Determine the (x, y) coordinate at the center of the cell enclosing the given text.  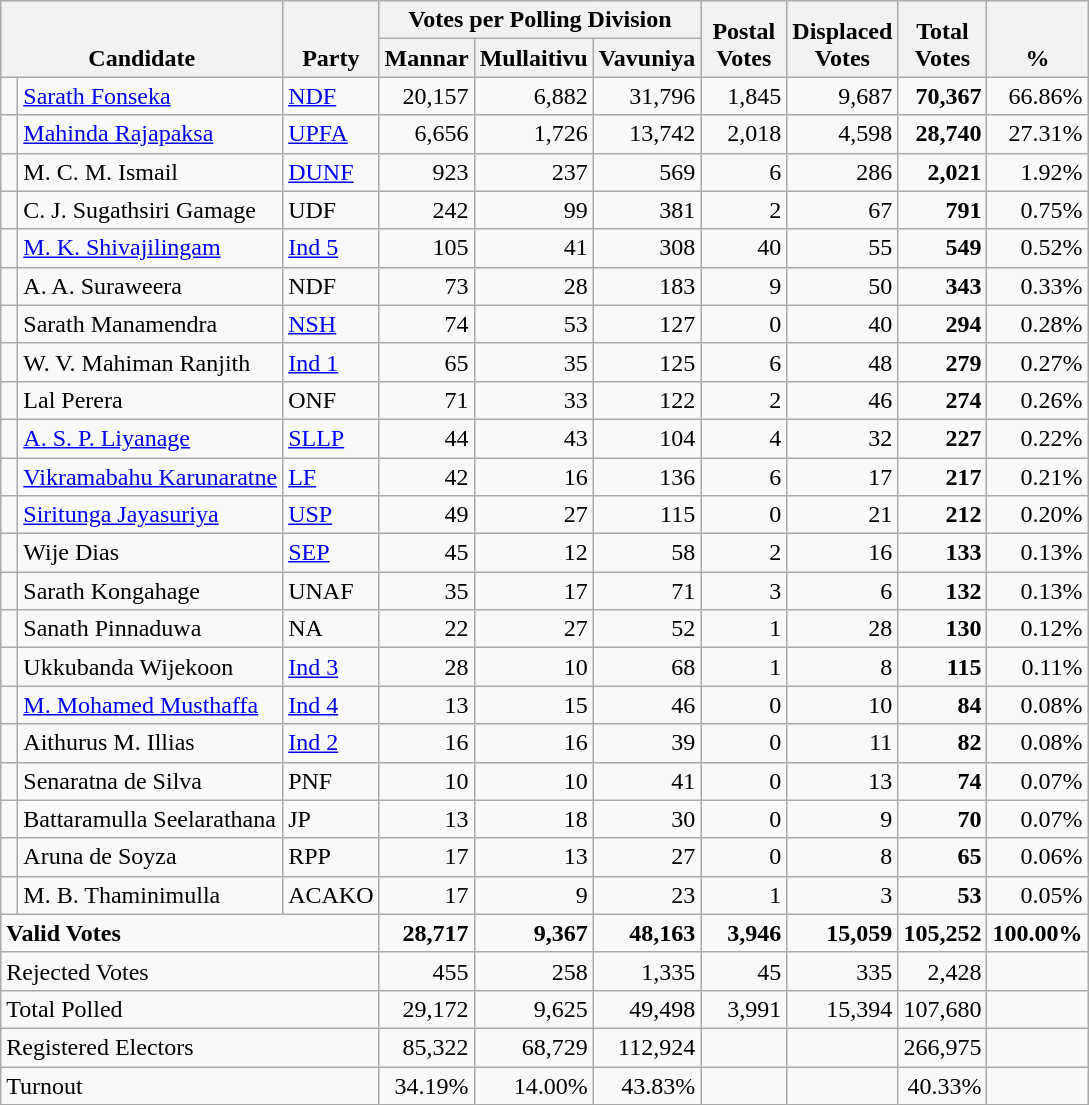
70 (942, 819)
0.11% (1038, 667)
49,498 (647, 1009)
M. B. Thaminimulla (150, 895)
0.22% (1038, 438)
58 (647, 553)
43.83% (647, 1085)
14.00% (534, 1085)
266,975 (942, 1047)
Ukkubanda Wijekoon (150, 667)
4,598 (842, 134)
122 (647, 400)
274 (942, 400)
Wije Dias (150, 553)
0.33% (1038, 286)
9,367 (534, 933)
125 (647, 362)
11 (842, 743)
127 (647, 324)
381 (647, 210)
Mullaitivu (534, 58)
30 (647, 819)
279 (942, 362)
34.19% (426, 1085)
133 (942, 553)
343 (942, 286)
Valid Votes (190, 933)
44 (426, 438)
C. J. Sugathsiri Gamage (150, 210)
3,991 (744, 1009)
549 (942, 248)
23 (647, 895)
0.20% (1038, 515)
70,367 (942, 96)
0.27% (1038, 362)
Rejected Votes (190, 971)
1.92% (1038, 172)
UNAF (331, 591)
84 (942, 705)
Mannar (426, 58)
28,717 (426, 933)
791 (942, 210)
286 (842, 172)
183 (647, 286)
Total Polled (190, 1009)
3,946 (744, 933)
85,322 (426, 1047)
Candidate (142, 39)
227 (942, 438)
Sarath Manamendra (150, 324)
SEP (331, 553)
15 (534, 705)
PNF (331, 781)
73 (426, 286)
12 (534, 553)
1,335 (647, 971)
Aithurus M. Illias (150, 743)
Ind 3 (331, 667)
15,059 (842, 933)
132 (942, 591)
Sanath Pinnaduwa (150, 629)
68 (647, 667)
Ind 4 (331, 705)
Aruna de Soyza (150, 857)
923 (426, 172)
33 (534, 400)
27.31% (1038, 134)
Lal Perera (150, 400)
Ind 2 (331, 743)
Mahinda Rajapaksa (150, 134)
107,680 (942, 1009)
136 (647, 477)
258 (534, 971)
39 (647, 743)
308 (647, 248)
294 (942, 324)
2,018 (744, 134)
31,796 (647, 96)
455 (426, 971)
66.86% (1038, 96)
18 (534, 819)
42 (426, 477)
NSH (331, 324)
13,742 (647, 134)
0.28% (1038, 324)
DUNF (331, 172)
112,924 (647, 1047)
LF (331, 477)
Sarath Fonseka (150, 96)
48 (842, 362)
32 (842, 438)
48,163 (647, 933)
Turnout (190, 1085)
0.26% (1038, 400)
212 (942, 515)
20,157 (426, 96)
Ind 1 (331, 362)
15,394 (842, 1009)
82 (942, 743)
Siritunga Jayasuriya (150, 515)
ACAKO (331, 895)
Battaramulla Seelarathana (150, 819)
W. V. Mahiman Ranjith (150, 362)
6,882 (534, 96)
28,740 (942, 134)
335 (842, 971)
0.52% (1038, 248)
A. S. P. Liyanage (150, 438)
22 (426, 629)
50 (842, 286)
2,428 (942, 971)
21 (842, 515)
2,021 (942, 172)
43 (534, 438)
Vikramabahu Karunaratne (150, 477)
9,625 (534, 1009)
Vavuniya (647, 58)
104 (647, 438)
ONF (331, 400)
100.00% (1038, 933)
UDF (331, 210)
0.75% (1038, 210)
0.12% (1038, 629)
USP (331, 515)
Senaratna de Silva (150, 781)
99 (534, 210)
40.33% (942, 1085)
% (1038, 39)
Sarath Kongahage (150, 591)
Party (331, 39)
55 (842, 248)
Ind 5 (331, 248)
NA (331, 629)
6,656 (426, 134)
130 (942, 629)
242 (426, 210)
237 (534, 172)
569 (647, 172)
0.21% (1038, 477)
RPP (331, 857)
Registered Electors (190, 1047)
Total Votes (942, 39)
0.06% (1038, 857)
1,845 (744, 96)
4 (744, 438)
217 (942, 477)
JP (331, 819)
A. A. Suraweera (150, 286)
1,726 (534, 134)
Votes per Polling Division (540, 20)
49 (426, 515)
SLLP (331, 438)
DisplacedVotes (842, 39)
105 (426, 248)
52 (647, 629)
M. Mohamed Musthaffa (150, 705)
68,729 (534, 1047)
0.05% (1038, 895)
PostalVotes (744, 39)
67 (842, 210)
29,172 (426, 1009)
UPFA (331, 134)
105,252 (942, 933)
M. K. Shivajilingam (150, 248)
M. C. M. Ismail (150, 172)
9,687 (842, 96)
